Search for the cell housing the specified text and yield its (x, y) center coordinate. 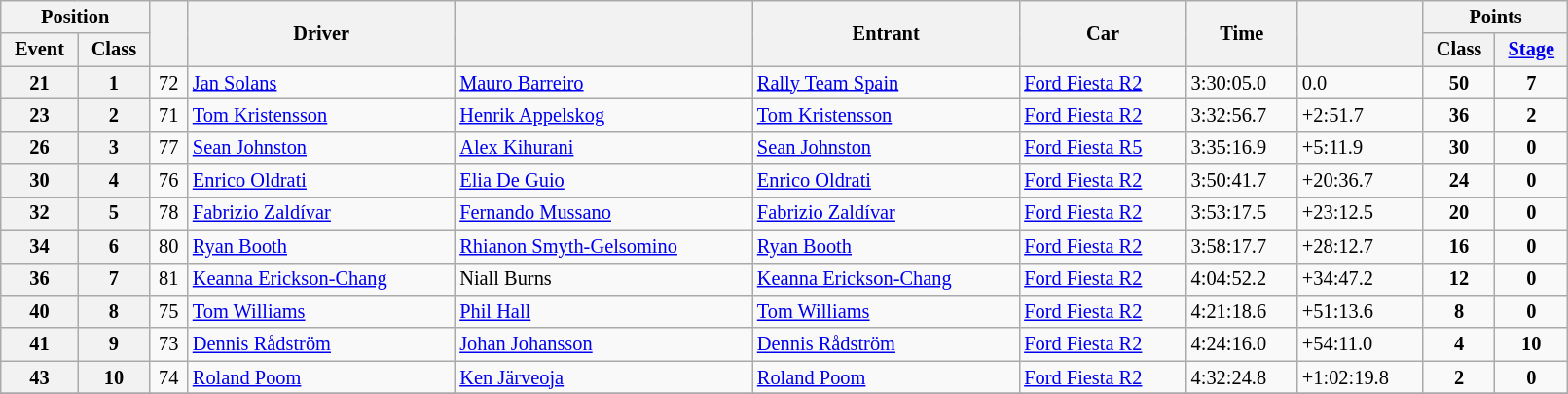
Entrant (886, 33)
3:35:16.9 (1242, 148)
Car (1102, 33)
4:24:16.0 (1242, 344)
Rhianon Smyth-Gelsomino (603, 246)
3:30:05.0 (1242, 83)
43 (39, 377)
Ken Järveoja (603, 377)
3:32:56.7 (1242, 115)
24 (1459, 181)
4:32:24.8 (1242, 377)
Phil Hall (603, 311)
34 (39, 246)
73 (169, 344)
Niall Burns (603, 279)
16 (1459, 246)
0.0 (1361, 83)
9 (114, 344)
Event (39, 50)
81 (169, 279)
Points (1495, 17)
+54:11.0 (1361, 344)
75 (169, 311)
3:58:17.7 (1242, 246)
+20:36.7 (1361, 181)
50 (1459, 83)
Rally Team Spain (886, 83)
Fernando Mussano (603, 213)
72 (169, 83)
76 (169, 181)
Mauro Barreiro (603, 83)
Elia De Guio (603, 181)
78 (169, 213)
Position (76, 17)
+1:02:19.8 (1361, 377)
+5:11.9 (1361, 148)
Jan Solans (321, 83)
6 (114, 246)
74 (169, 377)
1 (114, 83)
3:53:17.5 (1242, 213)
+34:47.2 (1361, 279)
Time (1242, 33)
26 (39, 148)
77 (169, 148)
71 (169, 115)
3 (114, 148)
40 (39, 311)
80 (169, 246)
Ford Fiesta R5 (1102, 148)
21 (39, 83)
+51:13.6 (1361, 311)
Stage (1532, 50)
Johan Johansson (603, 344)
Henrik Appelskog (603, 115)
32 (39, 213)
12 (1459, 279)
23 (39, 115)
41 (39, 344)
3:50:41.7 (1242, 181)
5 (114, 213)
Driver (321, 33)
Alex Kihurani (603, 148)
4:21:18.6 (1242, 311)
+28:12.7 (1361, 246)
+23:12.5 (1361, 213)
20 (1459, 213)
+2:51.7 (1361, 115)
4:04:52.2 (1242, 279)
